Scan for the cell matching the given text and deliver its (x, y) coordinate at center. 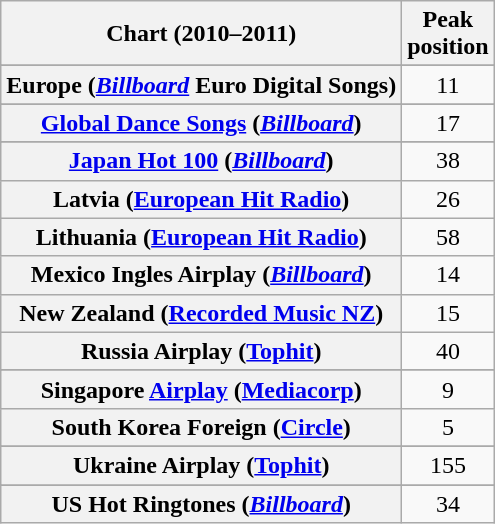
Mexico Ingles Airplay (Billboard) (202, 275)
5 (448, 427)
Global Dance Songs (Billboard) (202, 123)
15 (448, 313)
Latvia (European Hit Radio) (202, 199)
34 (448, 503)
Europe (Billboard Euro Digital Songs) (202, 85)
Singapore Airplay (Mediacorp) (202, 389)
17 (448, 123)
South Korea Foreign (Circle) (202, 427)
40 (448, 351)
Lithuania (European Hit Radio) (202, 237)
14 (448, 275)
Japan Hot 100 (Billboard) (202, 161)
Ukraine Airplay (Tophit) (202, 465)
Russia Airplay (Tophit) (202, 351)
38 (448, 161)
New Zealand (Recorded Music NZ) (202, 313)
58 (448, 237)
26 (448, 199)
US Hot Ringtones (Billboard) (202, 503)
155 (448, 465)
Chart (2010–2011) (202, 34)
Peakposition (448, 34)
11 (448, 85)
9 (448, 389)
